Extract the (x, y) coordinate from the center of the cell holding the provided text.  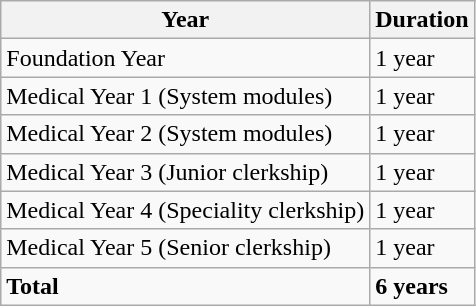
Medical Year 3 (Junior clerkship) (186, 172)
Medical Year 4 (Speciality clerkship) (186, 210)
Foundation Year (186, 58)
6 years (422, 286)
Total (186, 286)
Duration (422, 20)
Medical Year 5 (Senior clerkship) (186, 248)
Year (186, 20)
Medical Year 1 (System modules) (186, 96)
Medical Year 2 (System modules) (186, 134)
